Output the [X, Y] coordinate of the center of the cell containing the given text.  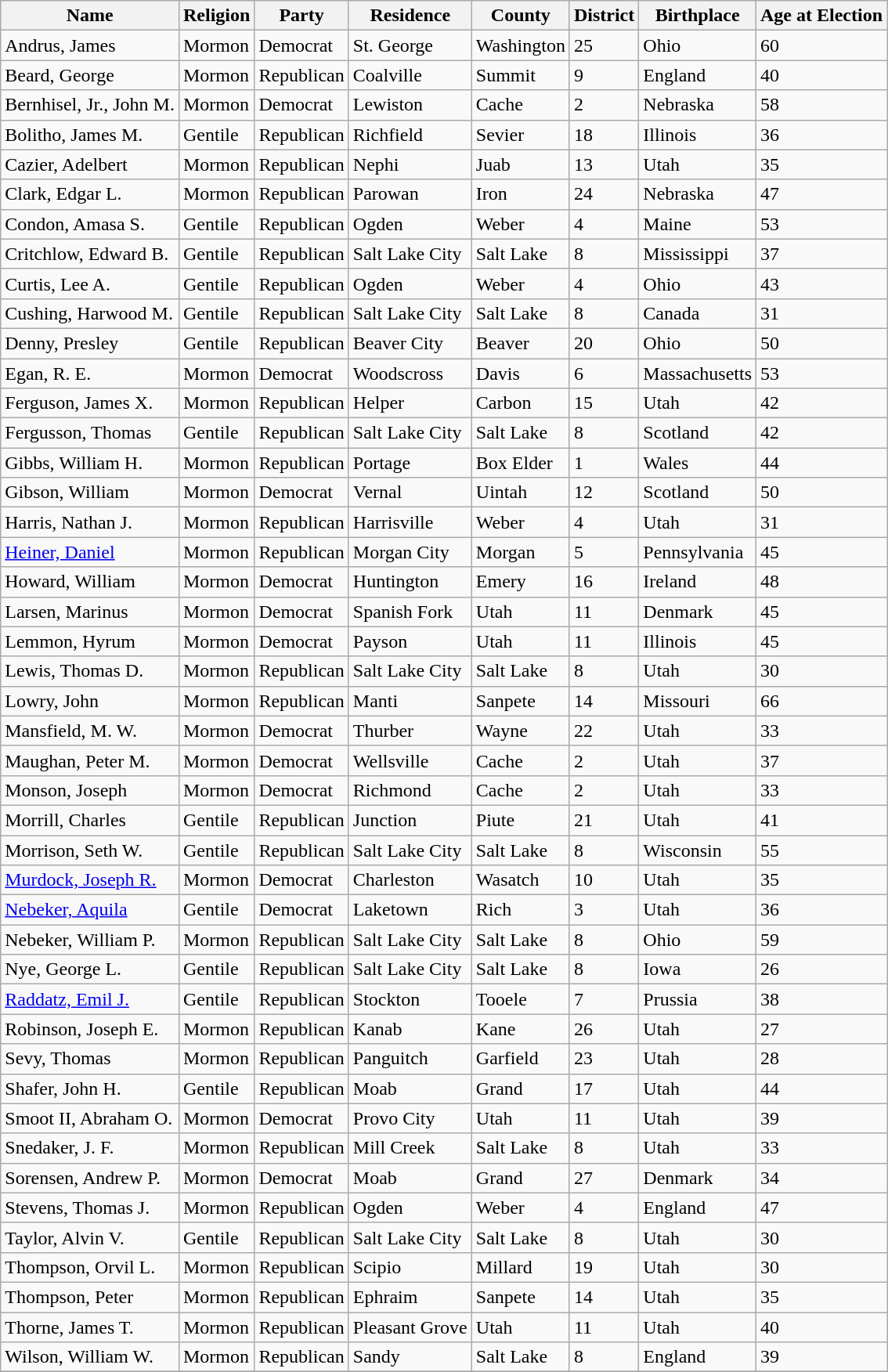
17 [604, 1089]
Kane [520, 1029]
Manti [410, 701]
Woodscross [410, 374]
Huntington [410, 582]
Sorensen, Andrew P. [90, 1178]
Taylor, Alvin V. [90, 1237]
Parowan [410, 194]
Residence [410, 16]
Uintah [520, 493]
Juab [520, 164]
Egan, R. E. [90, 374]
Charleston [410, 880]
Clark, Edgar L. [90, 194]
Emery [520, 582]
10 [604, 880]
Raddatz, Emil J. [90, 999]
Murdock, Joseph R. [90, 880]
Helper [410, 403]
Party [301, 16]
16 [604, 582]
Andrus, James [90, 45]
Nebeker, William P. [90, 940]
Birthplace [698, 16]
Morrison, Seth W. [90, 850]
Howard, William [90, 582]
Nebeker, Aquila [90, 910]
Davis [520, 374]
Shafer, John H. [90, 1089]
Millard [520, 1267]
Snedaker, J. F. [90, 1148]
Portage [410, 463]
Laketown [410, 910]
Lewis, Thomas D. [90, 671]
Thurber [410, 731]
Box Elder [520, 463]
Payson [410, 641]
Washington [520, 45]
34 [822, 1178]
Morgan [520, 552]
Fergusson, Thomas [90, 433]
Tooele [520, 999]
28 [822, 1059]
Summit [520, 75]
15 [604, 403]
Wales [698, 463]
Spanish Fork [410, 612]
Maughan, Peter M. [90, 760]
Sandy [410, 1357]
Bolitho, James M. [90, 135]
58 [822, 105]
Provo City [410, 1118]
Panguitch [410, 1059]
District [604, 16]
Robinson, Joseph E. [90, 1029]
60 [822, 45]
Prussia [698, 999]
Beaver [520, 343]
22 [604, 731]
12 [604, 493]
Wilson, William W. [90, 1357]
Ireland [698, 582]
Maine [698, 224]
Curtis, Lee A. [90, 283]
Mansfield, M. W. [90, 731]
Religion [216, 16]
Wellsville [410, 760]
Smoot II, Abraham O. [90, 1118]
Stockton [410, 999]
48 [822, 582]
Thorne, James T. [90, 1327]
Piute [520, 820]
Sevier [520, 135]
9 [604, 75]
Kanab [410, 1029]
Ephraim [410, 1297]
Denny, Presley [90, 343]
41 [822, 820]
Garfield [520, 1059]
Vernal [410, 493]
Gibbs, William H. [90, 463]
Junction [410, 820]
Canada [698, 313]
County [520, 16]
Iowa [698, 969]
Monson, Joseph [90, 790]
19 [604, 1267]
Critchlow, Edward B. [90, 254]
Gibson, William [90, 493]
Age at Election [822, 16]
1 [604, 463]
20 [604, 343]
3 [604, 910]
7 [604, 999]
Mississippi [698, 254]
43 [822, 283]
Ferguson, James X. [90, 403]
Pennsylvania [698, 552]
Lemmon, Hyrum [90, 641]
Bernhisel, Jr., John M. [90, 105]
Massachusetts [698, 374]
Beaver City [410, 343]
Wayne [520, 731]
Coalville [410, 75]
Cazier, Adelbert [90, 164]
Heiner, Daniel [90, 552]
Morrill, Charles [90, 820]
5 [604, 552]
Missouri [698, 701]
Lewiston [410, 105]
66 [822, 701]
23 [604, 1059]
6 [604, 374]
Mill Creek [410, 1148]
Iron [520, 194]
18 [604, 135]
Lowry, John [90, 701]
Harris, Nathan J. [90, 522]
St. George [410, 45]
Scipio [410, 1267]
Sevy, Thomas [90, 1059]
Wisconsin [698, 850]
Pleasant Grove [410, 1327]
Wasatch [520, 880]
Rich [520, 910]
24 [604, 194]
55 [822, 850]
Thompson, Peter [90, 1297]
21 [604, 820]
25 [604, 45]
Cushing, Harwood M. [90, 313]
Nephi [410, 164]
Name [90, 16]
Richfield [410, 135]
Morgan City [410, 552]
Carbon [520, 403]
13 [604, 164]
Larsen, Marinus [90, 612]
38 [822, 999]
Harrisville [410, 522]
Beard, George [90, 75]
Stevens, Thomas J. [90, 1208]
Condon, Amasa S. [90, 224]
59 [822, 940]
Nye, George L. [90, 969]
Thompson, Orvil L. [90, 1267]
Richmond [410, 790]
